Scan for the cell matching the given text and deliver its (X, Y) coordinate at center. 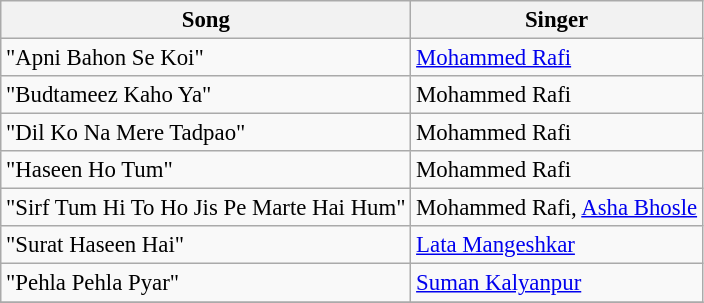
Lata Mangeshkar (557, 245)
"Sirf Tum Hi To Ho Jis Pe Marte Hai Hum" (206, 208)
"Budtameez Kaho Ya" (206, 95)
Suman Kalyanpur (557, 283)
"Surat Haseen Hai" (206, 245)
Mohammed Rafi, Asha Bhosle (557, 208)
"Apni Bahon Se Koi" (206, 58)
"Pehla Pehla Pyar" (206, 283)
Singer (557, 20)
"Dil Ko Na Mere Tadpao" (206, 133)
"Haseen Ho Tum" (206, 170)
Song (206, 20)
